From the cell containing the given text, extract its center point as (x, y) coordinate. 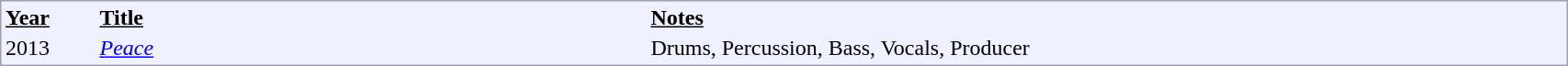
Notes (1106, 17)
2013 (50, 49)
Year (50, 17)
Peace (373, 49)
Title (373, 17)
Drums, Percussion, Bass, Vocals, Producer (1106, 49)
